Capture the cell that displays the provided text and extract its (X, Y) central coordinate. 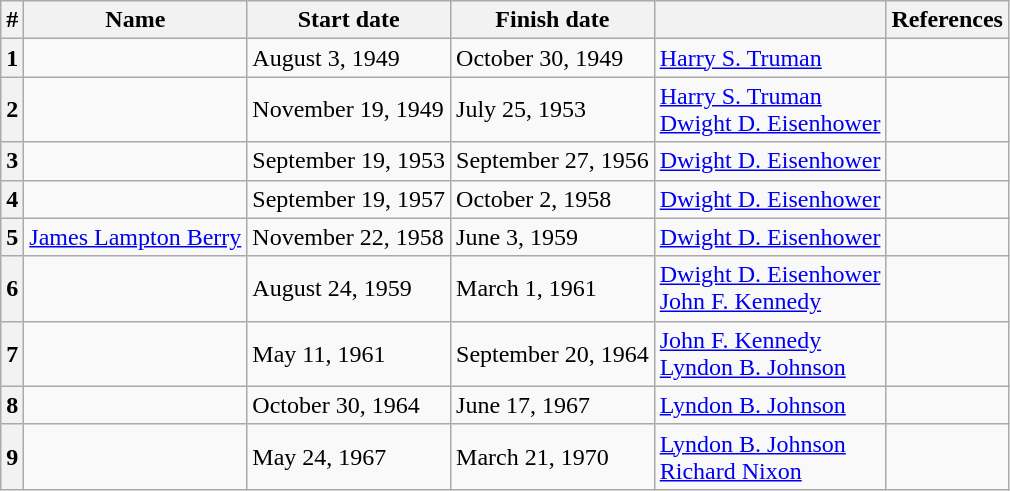
Finish date (553, 20)
August 3, 1949 (349, 58)
John F. KennedyLyndon B. Johnson (770, 354)
March 21, 1970 (553, 456)
October 30, 1949 (553, 58)
References (948, 20)
1 (12, 58)
Harry S. TrumanDwight D. Eisenhower (770, 110)
7 (12, 354)
October 2, 1958 (553, 199)
May 11, 1961 (349, 354)
July 25, 1953 (553, 110)
September 27, 1956 (553, 161)
9 (12, 456)
4 (12, 199)
March 1, 1961 (553, 288)
September 19, 1953 (349, 161)
May 24, 1967 (349, 456)
# (12, 20)
June 3, 1959 (553, 237)
Lyndon B. JohnsonRichard Nixon (770, 456)
Lyndon B. Johnson (770, 405)
September 19, 1957 (349, 199)
2 (12, 110)
James Lampton Berry (136, 237)
June 17, 1967 (553, 405)
September 20, 1964 (553, 354)
August 24, 1959 (349, 288)
8 (12, 405)
3 (12, 161)
Name (136, 20)
Start date (349, 20)
November 22, 1958 (349, 237)
Dwight D. EisenhowerJohn F. Kennedy (770, 288)
Harry S. Truman (770, 58)
October 30, 1964 (349, 405)
November 19, 1949 (349, 110)
6 (12, 288)
5 (12, 237)
